Find where the given text appears and provide that cell's center as [X, Y] coordinate. 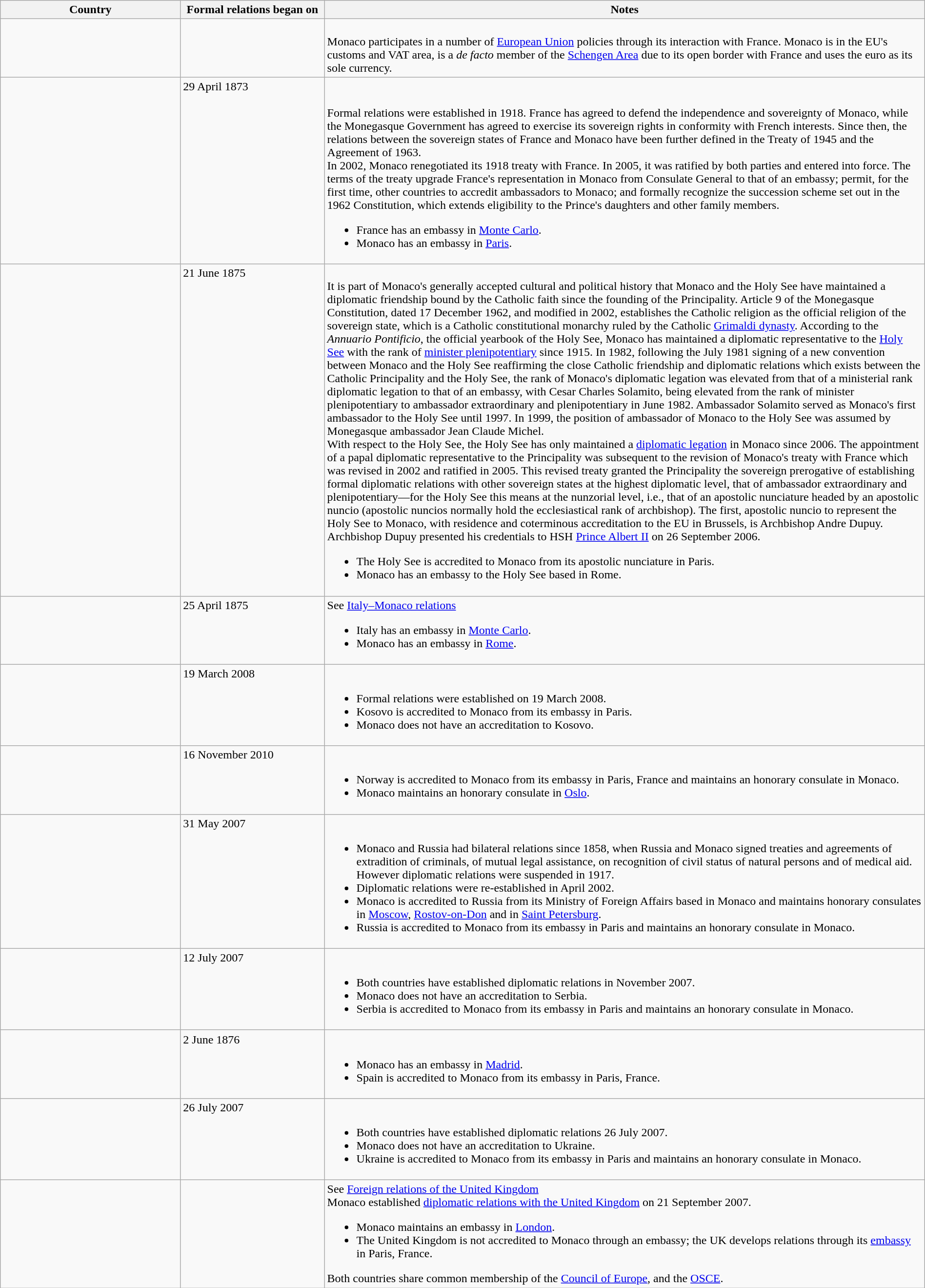
See Italy–Monaco relationsItaly has an embassy in Monte Carlo.Monaco has an embassy in Rome. [624, 630]
Monaco has an embassy in Madrid.Spain is accredited to Monaco from its embassy in Paris, France. [624, 1064]
21 June 1875 [253, 430]
19 March 2008 [253, 705]
16 November 2010 [253, 780]
25 April 1875 [253, 630]
Notes [624, 10]
29 April 1873 [253, 171]
31 May 2007 [253, 881]
12 July 2007 [253, 989]
2 June 1876 [253, 1064]
Country [91, 10]
26 July 2007 [253, 1139]
Formal relations began on [253, 10]
